Return (x, y) of the center of cell containing provided text 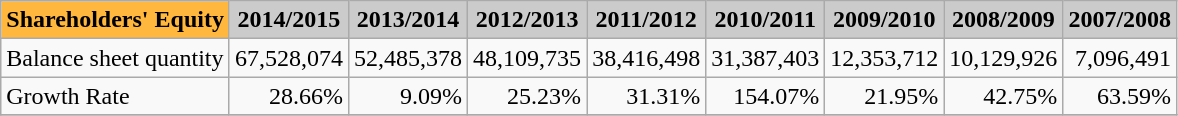
154.07% (766, 96)
52,485,378 (408, 58)
21.95% (884, 96)
2014/2015 (288, 20)
10,129,926 (1004, 58)
Shareholders' Equity (116, 20)
Balance sheet quantity (116, 58)
28.66% (288, 96)
2009/2010 (884, 20)
2012/2013 (528, 20)
2013/2014 (408, 20)
67,528,074 (288, 58)
9.09% (408, 96)
25.23% (528, 96)
38,416,498 (646, 58)
2007/2008 (1120, 20)
31,387,403 (766, 58)
12,353,712 (884, 58)
7,096,491 (1120, 58)
42.75% (1004, 96)
2011/2012 (646, 20)
31.31% (646, 96)
2010/2011 (766, 20)
63.59% (1120, 96)
2008/2009 (1004, 20)
48,109,735 (528, 58)
Growth Rate (116, 96)
